Return the [x, y] coordinate for the center point of the cell that contains the specified text.  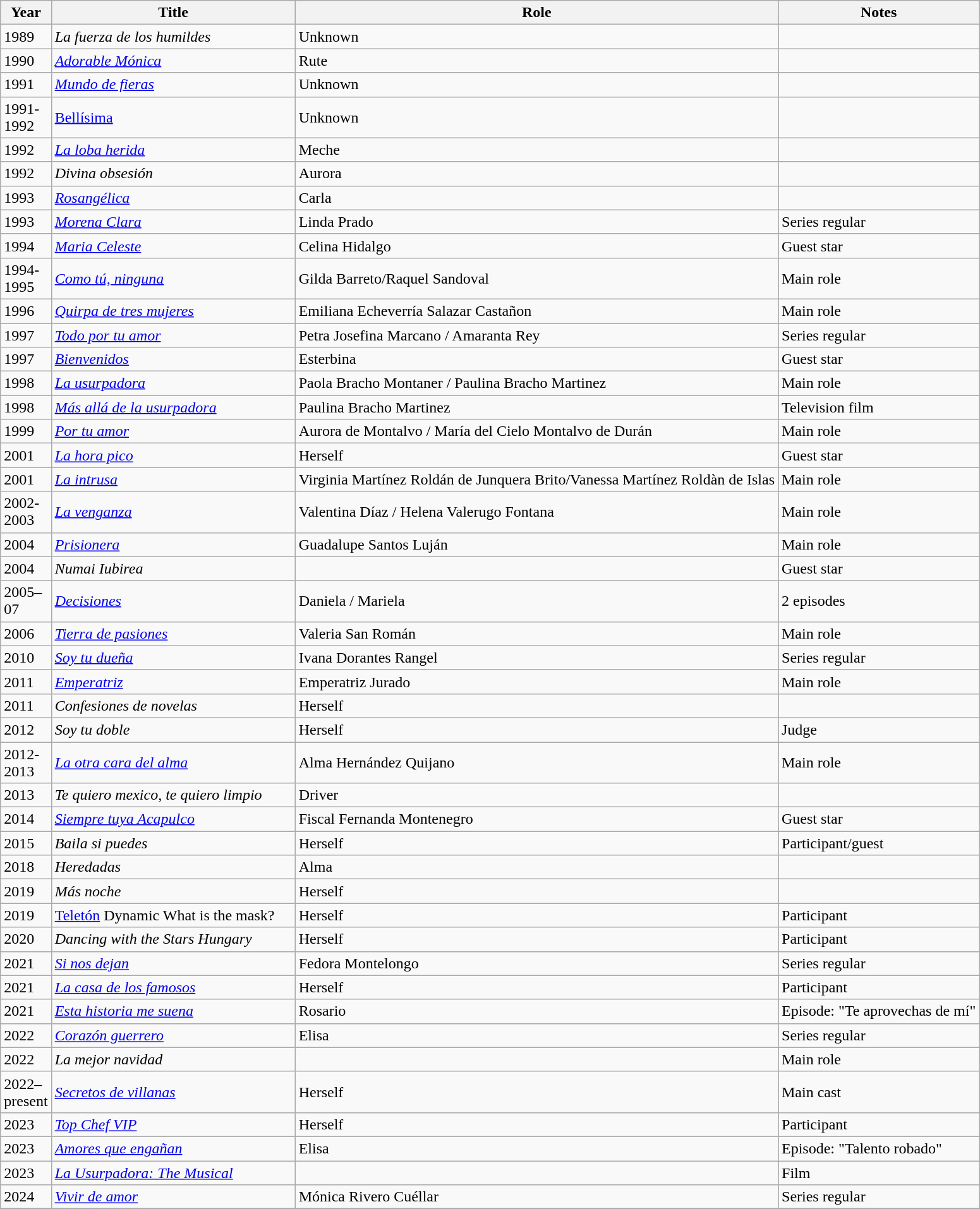
2012 [26, 730]
Episode: "Te aprovechas de mí" [879, 1011]
Mónica Rivero Cuéllar [536, 1197]
Como tú, ninguna [173, 278]
2018 [26, 867]
Por tu amor [173, 431]
2010 [26, 658]
Confesiones de novelas [173, 706]
Heredadas [173, 867]
Adorable Mónica [173, 61]
Meche [536, 150]
Rosario [536, 1011]
Te quiero mexico, te quiero limpio [173, 795]
Gilda Barreto/Raquel Sandoval [536, 278]
Más allá de la usurpadora [173, 407]
Main cast [879, 1092]
2014 [26, 819]
Divina obsesión [173, 174]
Prisionera [173, 544]
1990 [26, 61]
1989 [26, 37]
Emperatriz [173, 682]
1991 [26, 85]
La mejor navidad [173, 1059]
Notes [879, 13]
Emperatriz Jurado [536, 682]
La usurpadora [173, 383]
1996 [26, 311]
Emiliana Echeverría Salazar Castañon [536, 311]
Soy tu doble [173, 730]
2020 [26, 939]
Guadalupe Santos Luján [536, 544]
Quirpa de tres mujeres [173, 311]
Virginia Martínez Roldán de Junquera Brito/Vanessa Martínez Roldàn de Islas [536, 479]
Paulina Bracho Martinez [536, 407]
Tierra de pasiones [173, 634]
La Usurpadora: The Musical [173, 1173]
Secretos de villanas [173, 1092]
Episode: "Talento robado" [879, 1148]
Rosangélica [173, 198]
2006 [26, 634]
Driver [536, 795]
Paola Bracho Montaner / Paulina Bracho Martinez [536, 383]
Mundo de fieras [173, 85]
2 episodes [879, 601]
Valentina Díaz / Helena Valerugo Fontana [536, 512]
Morena Clara [173, 222]
Todo por tu amor [173, 335]
Bienvenidos [173, 359]
Television film [879, 407]
Si nos dejan [173, 963]
Siempre tuya Acapulco [173, 819]
2022–present [26, 1092]
La loba herida [173, 150]
Carla [536, 198]
Fedora Montelongo [536, 963]
Decisiones [173, 601]
La casa de los famosos [173, 987]
Daniela / Mariela [536, 601]
1999 [26, 431]
1994-1995 [26, 278]
Year [26, 13]
Baila si puedes [173, 843]
Participant/guest [879, 843]
Film [879, 1173]
La hora pico [173, 455]
Más noche [173, 891]
2015 [26, 843]
Vivir de amor [173, 1197]
Numai Iubirea [173, 568]
1994 [26, 246]
La intrusa [173, 479]
Role [536, 13]
Soy tu dueña [173, 658]
La venganza [173, 512]
1991-1992 [26, 117]
2012-2013 [26, 762]
Aurora [536, 174]
Judge [879, 730]
Teletón Dynamic What is the mask? [173, 915]
2005–07 [26, 601]
Rute [536, 61]
Aurora de Montalvo / María del Cielo Montalvo de Durán [536, 431]
Amores que engañan [173, 1148]
2013 [26, 795]
Alma [536, 867]
Dancing with the Stars Hungary [173, 939]
Title [173, 13]
Corazón guerrero [173, 1035]
La fuerza de los humildes [173, 37]
Petra Josefina Marcano / Amaranta Rey [536, 335]
Top Chef VIP [173, 1124]
2002-2003 [26, 512]
Bellísima [173, 117]
Valeria San Román [536, 634]
Esta historia me suena [173, 1011]
Fiscal Fernanda Montenegro [536, 819]
Maria Celeste [173, 246]
2024 [26, 1197]
Celina Hidalgo [536, 246]
La otra cara del alma [173, 762]
Esterbina [536, 359]
Ivana Dorantes Rangel [536, 658]
Linda Prado [536, 222]
Alma Hernández Quijano [536, 762]
